Capture the cell that displays the provided text and extract its (x, y) central coordinate. 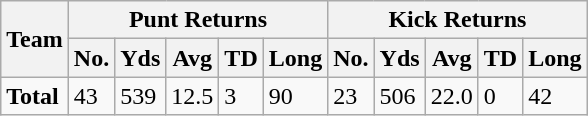
43 (91, 96)
42 (555, 96)
3 (241, 96)
539 (140, 96)
Kick Returns (458, 20)
23 (351, 96)
Team (35, 39)
0 (500, 96)
Punt Returns (198, 20)
506 (400, 96)
22.0 (452, 96)
Total (35, 96)
90 (295, 96)
12.5 (192, 96)
